Identify which cell holds the provided text, then report its [x, y] central coordinate. 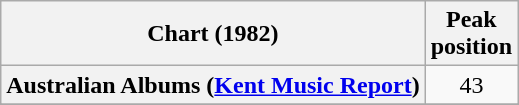
Chart (1982) [213, 34]
Australian Albums (Kent Music Report) [213, 85]
Peakposition [471, 34]
43 [471, 85]
